Identify which cell holds the provided text, then report its [x, y] central coordinate. 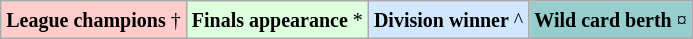
League champions † [94, 20]
Division winner ^ [448, 20]
Finals appearance * [277, 20]
Wild card berth ¤ [610, 20]
